Return [x, y] of the center of cell containing provided text 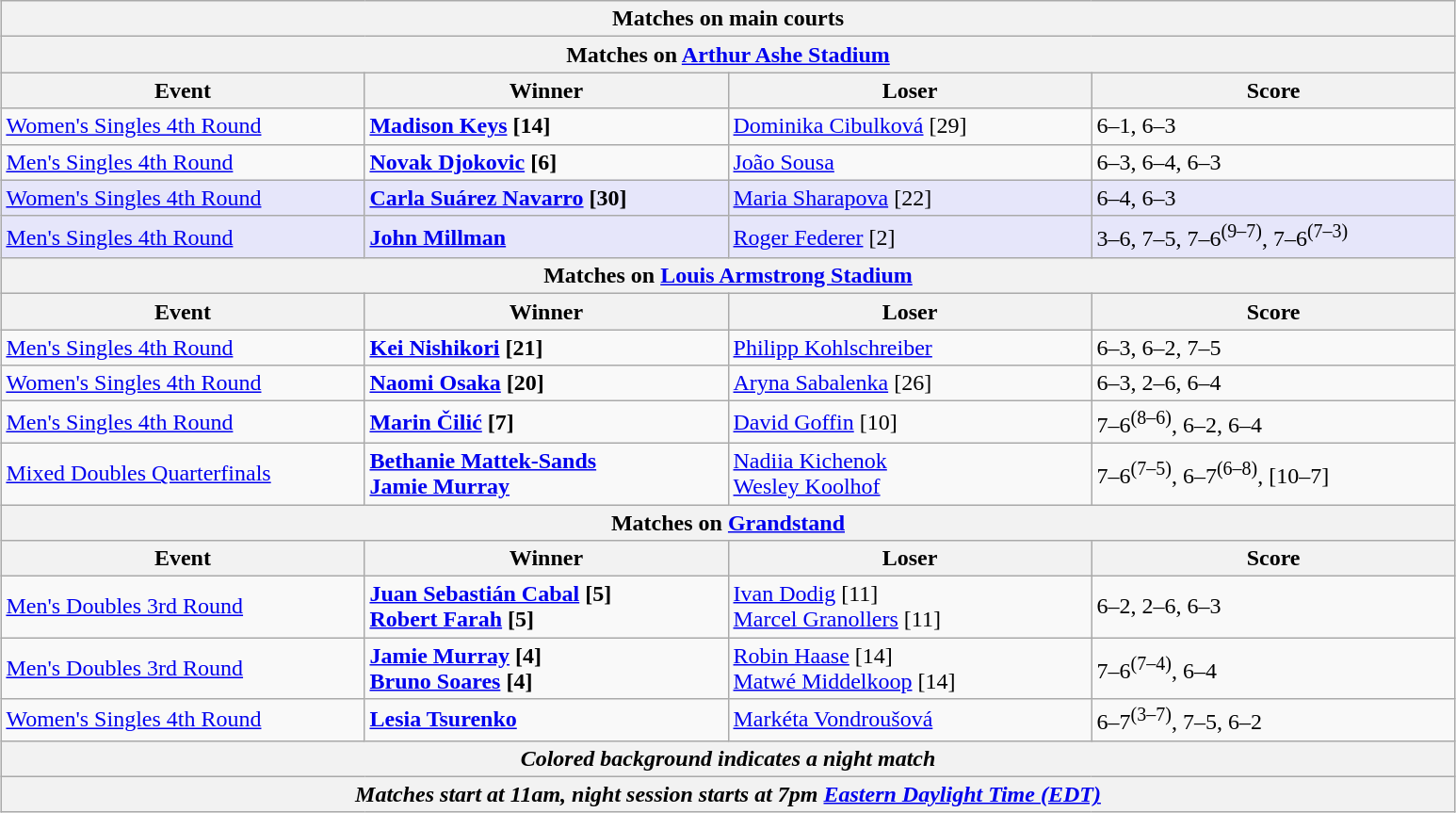
6–3, 6–2, 7–5 [1273, 348]
Nadiia Kichenok Wesley Koolhof [910, 473]
Jamie Murray [4] Bruno Soares [4] [546, 669]
Carla Suárez Navarro [30] [546, 198]
Aryna Sabalenka [26] [910, 383]
Mixed Doubles Quarterfinals [183, 473]
7–6(7–5), 6–7(6–8), [10–7] [1273, 473]
Marin Čilić [7] [546, 422]
Novak Djokovic [6] [546, 162]
6–4, 6–3 [1273, 198]
6–1, 6–3 [1273, 126]
Naomi Osaka [20] [546, 383]
Bethanie Mattek-Sands Jamie Murray [546, 473]
Matches on Louis Armstrong Stadium [728, 276]
6–3, 2–6, 6–4 [1273, 383]
Matches on main courts [728, 19]
6–2, 2–6, 6–3 [1273, 607]
Lesia Tsurenko [546, 720]
Juan Sebastián Cabal [5] Robert Farah [5] [546, 607]
Roger Federer [2] [910, 237]
7–6(7–4), 6–4 [1273, 669]
Markéta Vondroušová [910, 720]
Philipp Kohlschreiber [910, 348]
Madison Keys [14] [546, 126]
3–6, 7–5, 7–6(9–7), 7–6(7–3) [1273, 237]
Matches start at 11am, night session starts at 7pm Eastern Daylight Time (EDT) [728, 794]
Matches on Arthur Ashe Stadium [728, 55]
Colored background indicates a night match [728, 758]
Kei Nishikori [21] [546, 348]
7–6(8–6), 6–2, 6–4 [1273, 422]
Matches on Grandstand [728, 523]
Robin Haase [14] Matwé Middelkoop [14] [910, 669]
Dominika Cibulková [29] [910, 126]
Maria Sharapova [22] [910, 198]
João Sousa [910, 162]
6–3, 6–4, 6–3 [1273, 162]
6–7(3–7), 7–5, 6–2 [1273, 720]
John Millman [546, 237]
Ivan Dodig [11] Marcel Granollers [11] [910, 607]
David Goffin [10] [910, 422]
